Extract the [x, y] coordinate from the center of the cell holding the provided text.  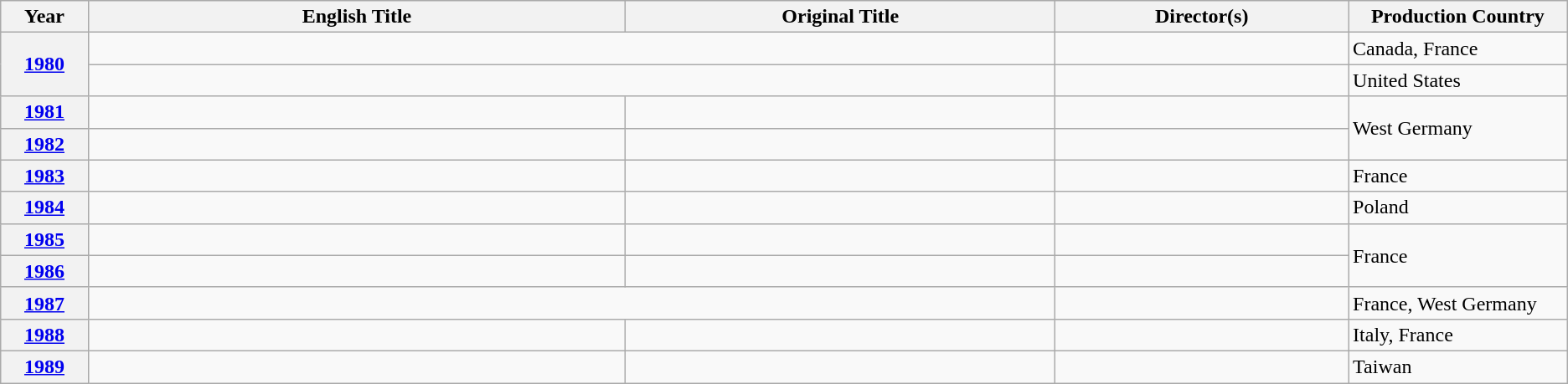
1989 [44, 366]
English Title [357, 17]
1986 [44, 271]
Director(s) [1202, 17]
1987 [44, 303]
Year [44, 17]
Canada, France [1458, 49]
West Germany [1458, 128]
1984 [44, 207]
Production Country [1458, 17]
Original Title [841, 17]
Taiwan [1458, 366]
1988 [44, 335]
1985 [44, 239]
1980 [44, 64]
1983 [44, 176]
Italy, France [1458, 335]
Poland [1458, 207]
1982 [44, 144]
France, West Germany [1458, 303]
1981 [44, 112]
United States [1458, 80]
